Return [x, y] of the center of cell containing provided text 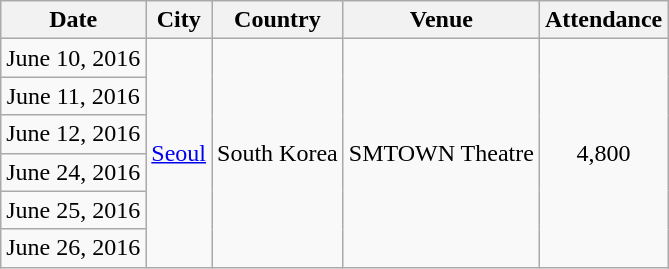
Country [278, 20]
June 10, 2016 [74, 58]
June 24, 2016 [74, 172]
Attendance [603, 20]
June 25, 2016 [74, 210]
South Korea [278, 153]
Venue [441, 20]
June 12, 2016 [74, 134]
4,800 [603, 153]
June 11, 2016 [74, 96]
June 26, 2016 [74, 248]
Seoul [179, 153]
City [179, 20]
SMTOWN Theatre [441, 153]
Date [74, 20]
